Scan for the cell matching the given text and deliver its [X, Y] coordinate at center. 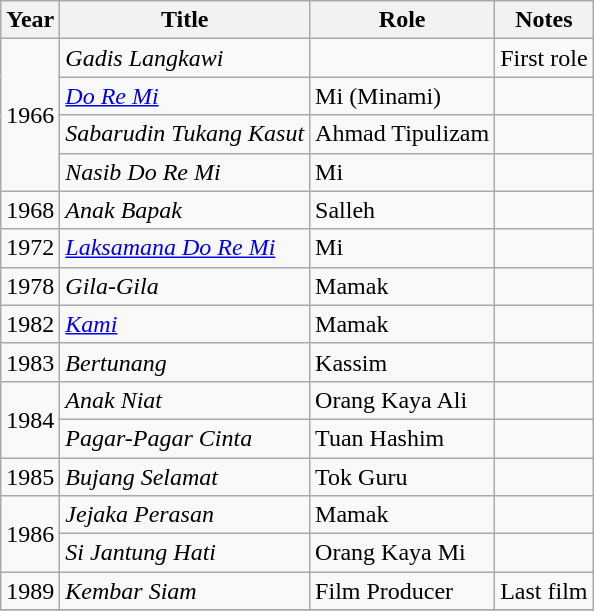
Nasib Do Re Mi [185, 172]
Salleh [402, 210]
Kassim [402, 362]
Gadis Langkawi [185, 58]
Role [402, 20]
Mi (Minami) [402, 96]
Anak Niat [185, 400]
1982 [30, 324]
Notes [544, 20]
1966 [30, 115]
1984 [30, 419]
Kembar Siam [185, 591]
Tuan Hashim [402, 438]
First role [544, 58]
1985 [30, 477]
Si Jantung Hati [185, 553]
Film Producer [402, 591]
Last film [544, 591]
1989 [30, 591]
1983 [30, 362]
1972 [30, 248]
1978 [30, 286]
Sabarudin Tukang Kasut [185, 134]
1968 [30, 210]
Ahmad Tipulizam [402, 134]
Bujang Selamat [185, 477]
1986 [30, 534]
Year [30, 20]
Jejaka Perasan [185, 515]
Bertunang [185, 362]
Anak Bapak [185, 210]
Laksamana Do Re Mi [185, 248]
Kami [185, 324]
Orang Kaya Mi [402, 553]
Tok Guru [402, 477]
Pagar-Pagar Cinta [185, 438]
Orang Kaya Ali [402, 400]
Gila-Gila [185, 286]
Title [185, 20]
Do Re Mi [185, 96]
